Search for the cell housing the specified text and yield its [X, Y] center coordinate. 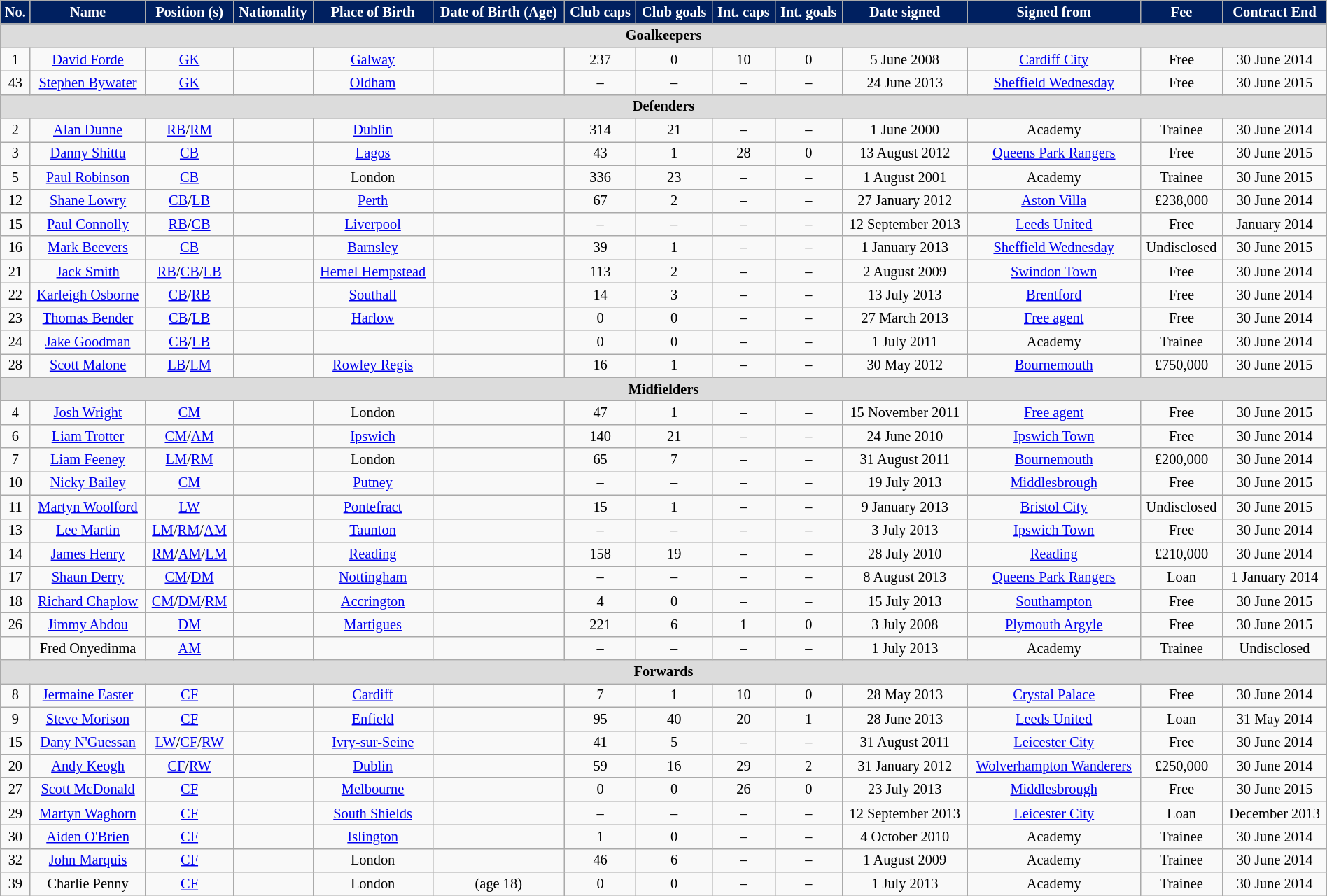
LW [189, 507]
Martyn Woolford [88, 507]
18 [15, 601]
Richard Chaplow [88, 601]
£750,000 [1181, 365]
Southampton [1054, 601]
Wolverhampton Wanderers [1054, 766]
RB/RM [189, 130]
RB/CB/LB [189, 272]
Date signed [904, 12]
13 [15, 531]
Enfield [372, 719]
Perth [372, 201]
158 [601, 554]
13 July 2013 [904, 295]
Signed from [1054, 12]
8 August 2013 [904, 577]
3 July 2013 [904, 531]
CM/AM [189, 436]
Jimmy Abdou [88, 624]
LW/CF/RW [189, 743]
Swindon Town [1054, 272]
1 January 2014 [1275, 577]
Charlie Penny [88, 884]
Forwards [663, 672]
December 2013 [1275, 813]
27 January 2012 [904, 201]
Liverpool [372, 224]
CF/RW [189, 766]
£250,000 [1181, 766]
Aston Villa [1054, 201]
Barnsley [372, 248]
Contract End [1275, 12]
1 August 2001 [904, 177]
CM/DM [189, 577]
9 January 2013 [904, 507]
South Shields [372, 813]
Position (s) [189, 12]
19 July 2013 [904, 483]
Alan Dunne [88, 130]
15 July 2013 [904, 601]
Liam Feeney [88, 460]
Putney [372, 483]
4 October 2010 [904, 836]
1 January 2013 [904, 248]
Southall [372, 295]
Place of Birth [372, 12]
1 August 2009 [904, 860]
£210,000 [1181, 554]
Taunton [372, 531]
221 [601, 624]
Martigues [372, 624]
DM [189, 624]
Accrington [372, 601]
£200,000 [1181, 460]
James Henry [88, 554]
Thomas Bender [88, 318]
336 [601, 177]
Hemel Hempstead [372, 272]
Lee Martin [88, 531]
8 [15, 695]
Jake Goodman [88, 342]
Paul Connolly [88, 224]
RB/CB [189, 224]
Shaun Derry [88, 577]
140 [601, 436]
30 May 2012 [904, 365]
Paul Robinson [88, 177]
15 November 2011 [904, 412]
Brentford [1054, 295]
Nationality [273, 12]
David Forde [88, 59]
Nicky Bailey [88, 483]
41 [601, 743]
CB/RB [189, 295]
Goalkeepers [663, 36]
12 [15, 201]
Shane Lowry [88, 201]
Stephen Bywater [88, 83]
Oldham [372, 83]
Defenders [663, 106]
Liam Trotter [88, 436]
31 January 2012 [904, 766]
30 [15, 836]
No. [15, 12]
£238,000 [1181, 201]
Martyn Waghorn [88, 813]
Int. goals [808, 12]
9 [15, 719]
Andy Keogh [88, 766]
Bristol City [1054, 507]
59 [601, 766]
Danny Shittu [88, 153]
Rowley Regis [372, 365]
Dany N'Guessan [88, 743]
3 July 2008 [904, 624]
113 [601, 272]
Fee [1181, 12]
Date of Birth (Age) [498, 12]
32 [15, 860]
46 [601, 860]
314 [601, 130]
AM [189, 648]
Club goals [675, 12]
Ivry-sur-Seine [372, 743]
Melbourne [372, 790]
Nottingham [372, 577]
Scott McDonald [88, 790]
24 June 2013 [904, 83]
47 [601, 412]
28 May 2013 [904, 695]
Midfielders [663, 389]
(age 18) [498, 884]
24 June 2010 [904, 436]
Josh Wright [88, 412]
17 [15, 577]
19 [675, 554]
2 August 2009 [904, 272]
LB/LM [189, 365]
Crystal Palace [1054, 695]
Aiden O'Brien [88, 836]
RM/AM/LM [189, 554]
Karleigh Osborne [88, 295]
Name [88, 12]
Plymouth Argyle [1054, 624]
Pontefract [372, 507]
27 March 2013 [904, 318]
Scott Malone [88, 365]
95 [601, 719]
11 [15, 507]
1 July 2011 [904, 342]
Lagos [372, 153]
1 June 2000 [904, 130]
237 [601, 59]
65 [601, 460]
40 [675, 719]
Jack Smith [88, 272]
Harlow [372, 318]
27 [15, 790]
Islington [372, 836]
22 [15, 295]
Mark Beevers [88, 248]
Int. caps [743, 12]
28 June 2013 [904, 719]
5 June 2008 [904, 59]
23 July 2013 [904, 790]
Cardiff [372, 695]
CM/DM/RM [189, 601]
Galway [372, 59]
67 [601, 201]
Ipswich [372, 436]
13 August 2012 [904, 153]
John Marquis [88, 860]
Fred Onyedinma [88, 648]
LM/RM [189, 460]
28 July 2010 [904, 554]
Jermaine Easter [88, 695]
Cardiff City [1054, 59]
LM/RM/AM [189, 531]
24 [15, 342]
31 May 2014 [1275, 719]
Steve Morison [88, 719]
January 2014 [1275, 224]
Club caps [601, 12]
